From the cell containing the given text, extract its center point as (x, y) coordinate. 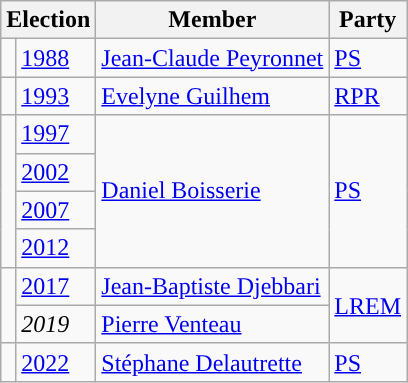
1993 (56, 96)
Stéphane Delautrette (212, 362)
2002 (56, 172)
Party (368, 20)
2022 (56, 362)
1988 (56, 58)
LREM (368, 305)
Jean-Baptiste Djebbari (212, 286)
Member (212, 20)
2007 (56, 210)
2012 (56, 248)
2019 (56, 324)
1997 (56, 134)
Daniel Boisserie (212, 191)
Evelyne Guilhem (212, 96)
2017 (56, 286)
Pierre Venteau (212, 324)
RPR (368, 96)
Election (48, 20)
Jean-Claude Peyronnet (212, 58)
